Locate the cell with the specified text and output its [X, Y] center coordinate. 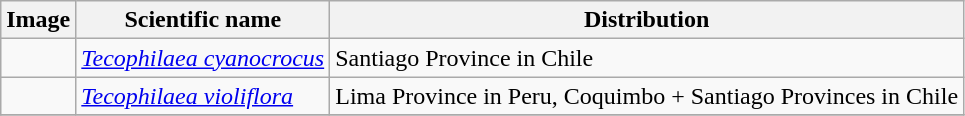
Tecophilaea violiflora [203, 96]
Santiago Province in Chile [647, 58]
Scientific name [203, 20]
Distribution [647, 20]
Image [38, 20]
Lima Province in Peru, Coquimbo + Santiago Provinces in Chile [647, 96]
Tecophilaea cyanocrocus [203, 58]
